Pinpoint the cell where the given text exists, returning its (X, Y) midpoint coordinate. 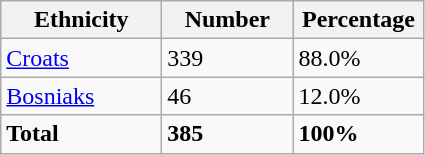
Percentage (358, 20)
88.0% (358, 58)
46 (228, 96)
385 (228, 134)
Bosniaks (82, 96)
339 (228, 58)
Number (228, 20)
Ethnicity (82, 20)
Croats (82, 58)
100% (358, 134)
Total (82, 134)
12.0% (358, 96)
